Detect which cell encompasses the target text, then output its (X, Y) center coordinate. 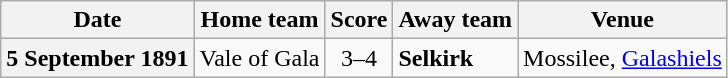
3–4 (359, 58)
Date (98, 20)
5 September 1891 (98, 58)
Vale of Gala (260, 58)
Home team (260, 20)
Mossilee, Galashiels (623, 58)
Venue (623, 20)
Selkirk (456, 58)
Score (359, 20)
Away team (456, 20)
